Extract the [x, y] coordinate from the center of the cell holding the provided text.  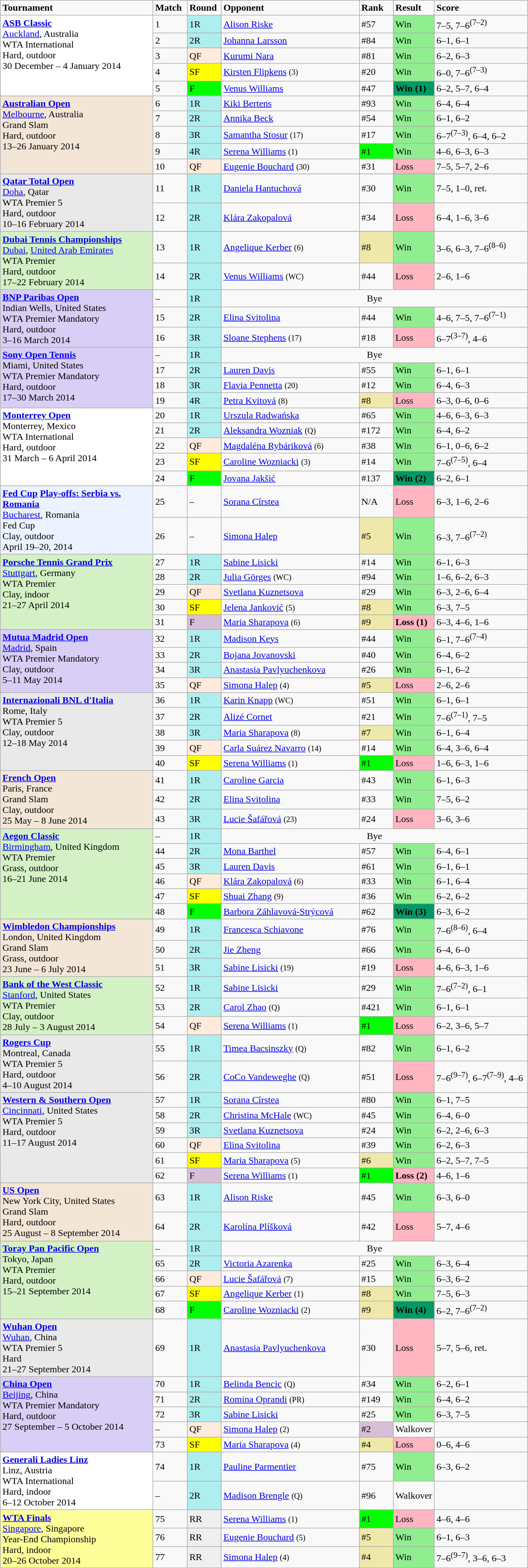
18 [170, 385]
Maria Sharapova (6) [291, 622]
Caroline Wozniacki (2) [291, 1310]
Jie Zheng [291, 949]
#172 [376, 430]
33 [170, 655]
#80 [376, 1100]
6–0, 7–6(7–3) [481, 72]
57 [170, 1100]
42 [170, 799]
13 [170, 247]
6–4, 1–6, 3–6 [481, 217]
Victoria Azarenka [291, 1263]
6–2, 7–6(7–2) [481, 1310]
73 [170, 1444]
49 [170, 930]
72 [170, 1414]
7–5, 6–3 [481, 1293]
#96 [376, 1495]
65 [170, 1263]
77 [170, 1557]
43 [170, 818]
Francesca Schiavone [291, 930]
#17 [376, 135]
50 [170, 949]
7–6(8–6), 6–4 [481, 930]
2–6, 2–6 [481, 685]
6–1, 0–6, 6–2 [481, 445]
Loss (2) [414, 1175]
8 [170, 135]
26 [170, 536]
Klára Zakopalová (6) [291, 881]
Simona Halep [291, 536]
Match [170, 8]
#26 [376, 670]
#21 [376, 716]
#47 [376, 88]
Eugenie Bouchard (30) [291, 166]
#12 [376, 385]
Klára Zakopalová [291, 217]
Loss (1) [414, 622]
53 [170, 1007]
#40 [376, 655]
3 [170, 55]
Sony Open Tennis Miami, United StatesWTA Premier MandatoryHard, outdoor17–30 March 2014 [77, 378]
#84 [376, 40]
#38 [376, 445]
Urszula Radwańska [291, 415]
24 [170, 478]
Madison Keys [291, 639]
7–6(9–7), 3–6, 6–3 [481, 1557]
0–6, 4–6 [481, 1444]
Rogers Cup Montreal, Canada WTA Premier 5 Hard, outdoor 4–10 August 2014 [77, 1064]
Samantha Stosur (17) [291, 135]
23 [170, 462]
6–7(7–3), 6–4, 6–2 [481, 135]
6–1, 7–5 [481, 1100]
Annika Beck [291, 118]
25 [170, 502]
15 [170, 317]
6–3, 4–6, 1–6 [481, 622]
Tournament [77, 8]
6–2, 6–2 [481, 896]
6–2, 5–7, 7–5 [481, 1160]
35 [170, 685]
34 [170, 670]
#76 [376, 930]
Maria Sharapova (8) [291, 733]
Porsche Tennis Grand Prix Stuttgart, GermanyWTA PremierClay, indoor21–27 April 2014 [77, 592]
48 [170, 911]
#20 [376, 72]
#75 [376, 1467]
#39 [376, 1145]
6–3, 2–6, 6–4 [481, 592]
#82 [376, 1048]
N/A [376, 502]
62 [170, 1175]
7 [170, 118]
56 [170, 1077]
Qatar Total Open Doha, QatarWTA Premier 5Hard, outdoor10–16 February 2014 [77, 203]
71 [170, 1399]
Score [481, 8]
Sloane Stephens (17) [291, 338]
6–2, 2–6, 6–3 [481, 1130]
67 [170, 1293]
63 [170, 1197]
Pauline Parmentier [291, 1467]
Mona Barthel [291, 851]
4–6, 1–6 [481, 1175]
ASB Classic Auckland, AustraliaWTA InternationalHard, outdoor 30 December – 4 January 2014 [77, 55]
Karin Knapp (WC) [291, 700]
Win (4) [414, 1310]
Angelique Kerber (1) [291, 1293]
Magdaléna Rybáriková (6) [291, 445]
59 [170, 1130]
38 [170, 733]
Julia Görges (WC) [291, 577]
32 [170, 639]
Win (2) [414, 478]
#62 [376, 911]
75 [170, 1519]
6–1, 7–6(7–4) [481, 639]
#2 [376, 1429]
52 [170, 988]
6–4, 6–3 [481, 385]
74 [170, 1467]
6–3, 6–4 [481, 1263]
#19 [376, 967]
7–5, 1–0, ret. [481, 189]
Mutua Madrid Open Madrid, SpainWTA Premier MandatoryClay, outdoor5–11 May 2014 [77, 662]
58 [170, 1115]
Kurumi Nara [291, 55]
Generali Ladies Linz Linz, AustriaWTA InternationalHard, indoor 6–12 October 2014 [77, 1481]
68 [170, 1310]
2 [170, 40]
Internazionali BNL d'Italia Rome, ItalyWTA Premier 5Clay, outdoor12–18 May 2014 [77, 731]
CoCo Vandeweghe (Q) [291, 1077]
16 [170, 338]
Toray Pan Pacific Open Tokyo, JapanWTA PremierHard, outdoor15–21 September 2014 [77, 1280]
Bank of the West Classic Stanford, United StatesWTA PremierClay, outdoor28 July – 3 August 2014 [77, 1006]
Aegon Classic Birmingham, United KingdomWTA PremierGrass, outdoor16–21 June 2014 [77, 874]
Angelique Kerber (6) [291, 247]
11 [170, 189]
Karolína Plíšková [291, 1227]
30 [170, 607]
7–6(7–1), 7–5 [481, 716]
51 [170, 967]
#421 [376, 1007]
17 [170, 370]
#81 [376, 55]
69 [170, 1348]
Daniela Hantuchová [291, 189]
39 [170, 748]
#94 [376, 577]
#61 [376, 866]
Carol Zhao (Q) [291, 1007]
Round [204, 8]
64 [170, 1227]
Result [414, 8]
Lucie Šafářová (7) [291, 1278]
Flavia Pennetta (20) [291, 385]
4–6, 6–3, 1–6 [481, 967]
5–7, 4–6 [481, 1227]
Maria Sharapova (5) [291, 1160]
47 [170, 896]
12 [170, 217]
7–6(7–5), 6–4 [481, 462]
Barbora Záhlavová-Strýcová [291, 911]
6–4, 6–4 [481, 103]
7–5, 7–6(7–2) [481, 25]
6–2, 5–7, 6–4 [481, 88]
Bojana Jovanovski [291, 655]
#36 [376, 896]
Simona Halep (2) [291, 1429]
41 [170, 780]
Win (3) [414, 911]
20 [170, 415]
Kirsten Flipkens (3) [291, 72]
WTA Finals Singapore, SingaporeYear-End ChampionshipHard, indoor20–26 October 2014 [77, 1539]
Venus Williams [291, 88]
#149 [376, 1399]
Dubai Tennis Championships Dubai, United Arab EmiratesWTA PremierHard, outdoor17–22 February 2014 [77, 261]
Monterrey Open Monterrey, MexicoWTA InternationalHard, outdoor 31 March – 6 April 2014 [77, 447]
6 [170, 103]
Australian Open Melbourne, AustraliaGrand SlamHard, outdoor13–26 January 2014 [77, 135]
#43 [376, 780]
Johanna Larsson [291, 40]
Christina McHale (WC) [291, 1115]
60 [170, 1145]
Petra Kvitová (8) [291, 400]
Madison Brengle (Q) [291, 1495]
70 [170, 1384]
BNP Paribas Open Indian Wells, United StatesWTA Premier MandatoryHard, outdoor3–16 March 2014 [77, 319]
Romina Oprandi (PR) [291, 1399]
#42 [376, 1227]
China OpenBeijing, ChinaWTA Premier MandatoryHard, outdoor27 September – 5 October 2014 [77, 1414]
6–3, 7–6(7–2) [481, 536]
#65 [376, 415]
#137 [376, 478]
Fed Cup Play-offs: Serbia vs. Romania Bucharest, Romania Fed Cup Clay, outdoor April 19–20, 2014 [77, 520]
Shuai Zhang (9) [291, 896]
Jelena Janković (5) [291, 607]
31 [170, 622]
Carla Suárez Navarro (14) [291, 748]
#31 [376, 166]
US Open New York City, United StatesGrand SlamHard, outdoor25 August – 8 September 2014 [77, 1212]
3–6, 6–3, 7–6(8–6) [481, 247]
45 [170, 866]
Belinda Bencic (Q) [291, 1384]
6–4, 3–6, 6–4 [481, 748]
22 [170, 445]
Western & Southern Open Cincinnati, United StatesWTA Premier 5Hard, outdoor11–17 August 2014 [77, 1138]
61 [170, 1160]
55 [170, 1048]
37 [170, 716]
Jovana Jakšić [291, 478]
#6 [376, 1160]
Kiki Bertens [291, 103]
5 [170, 88]
6–3, 0–6, 0–6 [481, 400]
7–5, 6–2 [481, 799]
#15 [376, 1278]
6–3, 1–6, 2–6 [481, 502]
Caroline Garcia [291, 780]
1 [170, 25]
#7 [376, 733]
Maria Sharapova (4) [291, 1444]
1–6, 6–3, 1–6 [481, 763]
Wuhan Open Wuhan, ChinaWTA Premier 5Hard21–27 September 2014 [77, 1348]
46 [170, 881]
5–7, 5–6, ret. [481, 1348]
4 [170, 72]
9 [170, 151]
36 [170, 700]
Wimbledon Championships London, United KingdomGrand SlamGrass, outdoor23 June – 6 July 2014 [77, 948]
19 [170, 400]
#66 [376, 949]
66 [170, 1278]
#54 [376, 118]
#93 [376, 103]
Opponent [291, 8]
6–4, 6–1 [481, 851]
Caroline Wozniacki (3) [291, 462]
Win (1) [414, 88]
Rank [376, 8]
#18 [376, 338]
7–6(7–2), 6–1 [481, 988]
6–3, 6–0 [481, 1197]
6–7(3–7), 4–6 [481, 338]
76 [170, 1537]
Aleksandra Wozniak (Q) [291, 430]
21 [170, 430]
40 [170, 763]
44 [170, 851]
French Open Paris, FranceGrand SlamClay, outdoor25 May – 8 June 2014 [77, 799]
54 [170, 1026]
7–6(9–7), 6–7(7–9), 4–6 [481, 1077]
Alizé Cornet [291, 716]
3–6, 3–6 [481, 818]
Venus Williams (WC) [291, 277]
1–6, 6–2, 6–3 [481, 577]
29 [170, 592]
10 [170, 166]
Eugenie Bouchard (5) [291, 1537]
14 [170, 277]
Sabine Lisicki (19) [291, 967]
Timea Bacsinszky (Q) [291, 1048]
#55 [376, 370]
28 [170, 577]
Lucie Šafářová (23) [291, 818]
2–6, 1–6 [481, 277]
7–5, 5–7, 2–6 [481, 166]
27 [170, 562]
4–6, 7–5, 7–6(7–1) [481, 317]
6–2, 3–6, 5–7 [481, 1026]
4–6, 4–6 [481, 1519]
